Find where the given text appears and provide that cell's center as [x, y] coordinate. 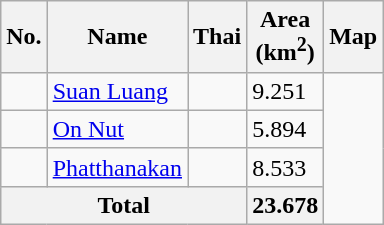
Area(km2) [286, 37]
Map [354, 37]
Total [124, 205]
9.251 [286, 91]
23.678 [286, 205]
Thai [218, 37]
No. [24, 37]
Suan Luang [117, 91]
On Nut [117, 129]
5.894 [286, 129]
Phatthanakan [117, 167]
8.533 [286, 167]
Name [117, 37]
